Capture the cell that displays the provided text and extract its (x, y) central coordinate. 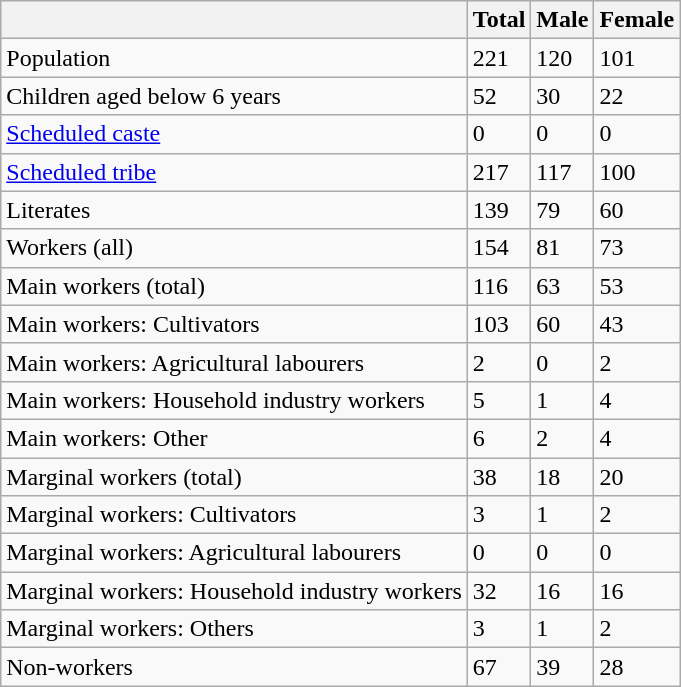
5 (499, 400)
6 (499, 438)
217 (499, 172)
28 (637, 667)
39 (562, 667)
32 (499, 591)
Scheduled tribe (234, 172)
79 (562, 210)
221 (499, 58)
Marginal workers: Agricultural labourers (234, 553)
Female (637, 20)
73 (637, 248)
Main workers (total) (234, 286)
Workers (all) (234, 248)
Main workers: Household industry workers (234, 400)
101 (637, 58)
20 (637, 477)
63 (562, 286)
67 (499, 667)
100 (637, 172)
Male (562, 20)
43 (637, 324)
38 (499, 477)
Children aged below 6 years (234, 96)
120 (562, 58)
139 (499, 210)
116 (499, 286)
Marginal workers: Household industry workers (234, 591)
81 (562, 248)
Marginal workers: Others (234, 629)
Literates (234, 210)
Non-workers (234, 667)
Main workers: Cultivators (234, 324)
Population (234, 58)
Main workers: Agricultural labourers (234, 362)
117 (562, 172)
103 (499, 324)
30 (562, 96)
53 (637, 286)
Main workers: Other (234, 438)
Scheduled caste (234, 134)
Total (499, 20)
18 (562, 477)
154 (499, 248)
Marginal workers: Cultivators (234, 515)
22 (637, 96)
Marginal workers (total) (234, 477)
52 (499, 96)
